Find where the given text appears and provide that cell's center as (X, Y) coordinate. 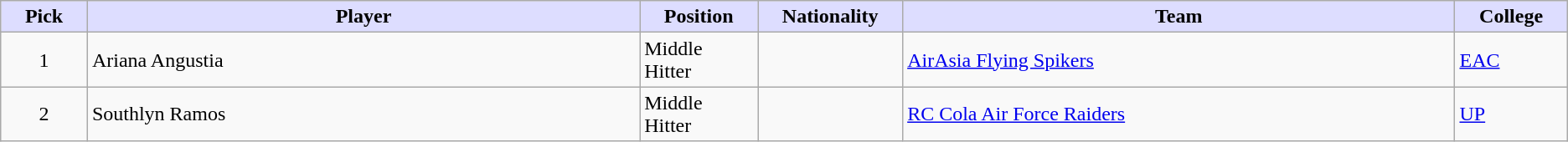
Nationality (831, 17)
UP (1511, 114)
Southlyn Ramos (364, 114)
RC Cola Air Force Raiders (1179, 114)
2 (44, 114)
College (1511, 17)
1 (44, 60)
EAC (1511, 60)
Pick (44, 17)
Player (364, 17)
Ariana Angustia (364, 60)
AirAsia Flying Spikers (1179, 60)
Position (699, 17)
Team (1179, 17)
